Capture the cell that displays the provided text and extract its (x, y) central coordinate. 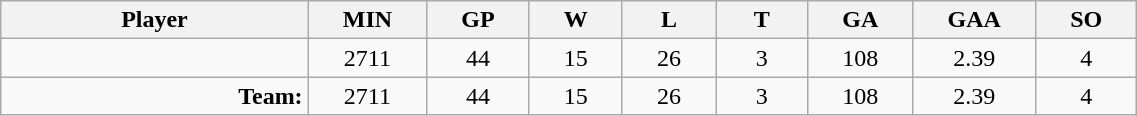
W (576, 20)
MIN (368, 20)
L (668, 20)
Team: (154, 96)
T (762, 20)
GP (478, 20)
Player (154, 20)
GAA (974, 20)
SO (1086, 20)
GA (860, 20)
